Output the (x, y) coordinate of the center of the cell containing the given text.  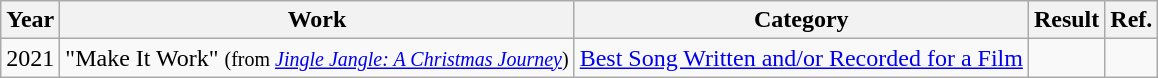
"Make It Work" (from Jingle Jangle: A Christmas Journey) (317, 58)
2021 (30, 58)
Work (317, 20)
Result (1066, 20)
Year (30, 20)
Category (801, 20)
Best Song Written and/or Recorded for a Film (801, 58)
Ref. (1132, 20)
